Output the [X, Y] coordinate of the center of the cell containing the given text.  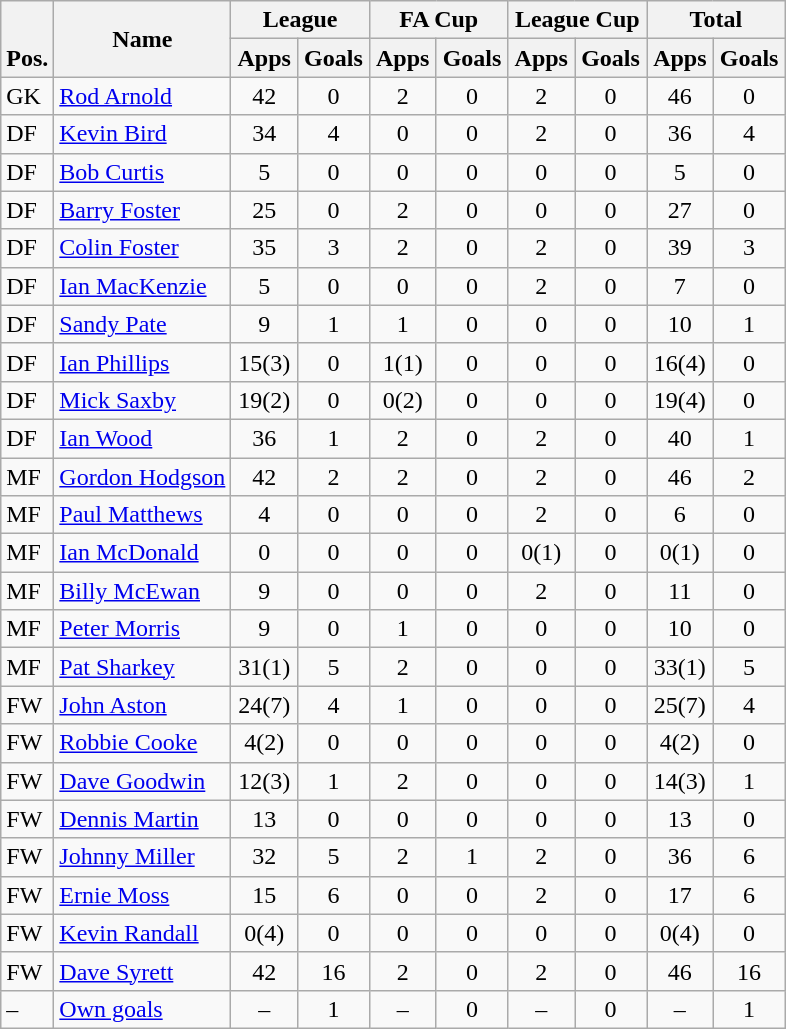
Colin Foster [142, 248]
25(7) [680, 705]
Barry Foster [142, 210]
24(7) [264, 705]
John Aston [142, 705]
Dennis Martin [142, 819]
Name [142, 39]
GK [28, 96]
Total [716, 20]
Ian McDonald [142, 553]
16(4) [680, 362]
33(1) [680, 667]
Gordon Hodgson [142, 477]
31(1) [264, 667]
1(1) [402, 362]
11 [680, 591]
14(3) [680, 781]
19(2) [264, 400]
Ian Phillips [142, 362]
Dave Syrett [142, 971]
40 [680, 438]
39 [680, 248]
Bob Curtis [142, 172]
19(4) [680, 400]
12(3) [264, 781]
Ernie Moss [142, 895]
Pos. [28, 39]
32 [264, 857]
25 [264, 210]
27 [680, 210]
Ian MacKenzie [142, 286]
Mick Saxby [142, 400]
15 [264, 895]
Johnny Miller [142, 857]
Ian Wood [142, 438]
Sandy Pate [142, 324]
Own goals [142, 1009]
Kevin Randall [142, 933]
17 [680, 895]
Rod Arnold [142, 96]
Peter Morris [142, 629]
15(3) [264, 362]
Billy McEwan [142, 591]
34 [264, 134]
7 [680, 286]
Pat Sharkey [142, 667]
Kevin Bird [142, 134]
League Cup [578, 20]
FA Cup [438, 20]
0(2) [402, 400]
35 [264, 248]
League [300, 20]
Dave Goodwin [142, 781]
Paul Matthews [142, 515]
Robbie Cooke [142, 743]
